Pinpoint the cell where the given text exists, returning its [x, y] midpoint coordinate. 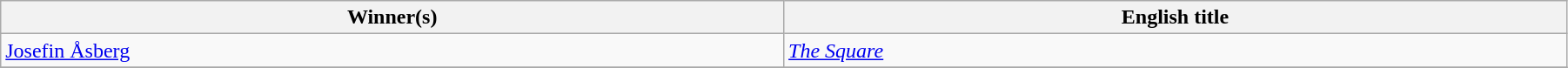
Winner(s) [392, 17]
The Square [1176, 51]
Josefin Åsberg [392, 51]
English title [1176, 17]
